Output the [x, y] coordinate of the center of the cell containing the given text.  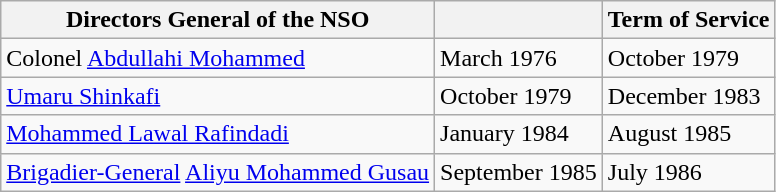
Brigadier-General Aliyu Mohammed Gusau [218, 172]
September 1985 [519, 172]
July 1986 [688, 172]
March 1976 [519, 58]
December 1983 [688, 96]
Mohammed Lawal Rafindadi [218, 134]
Colonel Abdullahi Mohammed [218, 58]
January 1984 [519, 134]
August 1985 [688, 134]
Umaru Shinkafi [218, 96]
Term of Service [688, 20]
Directors General of the NSO [218, 20]
